Return (x, y) of the center of cell containing provided text 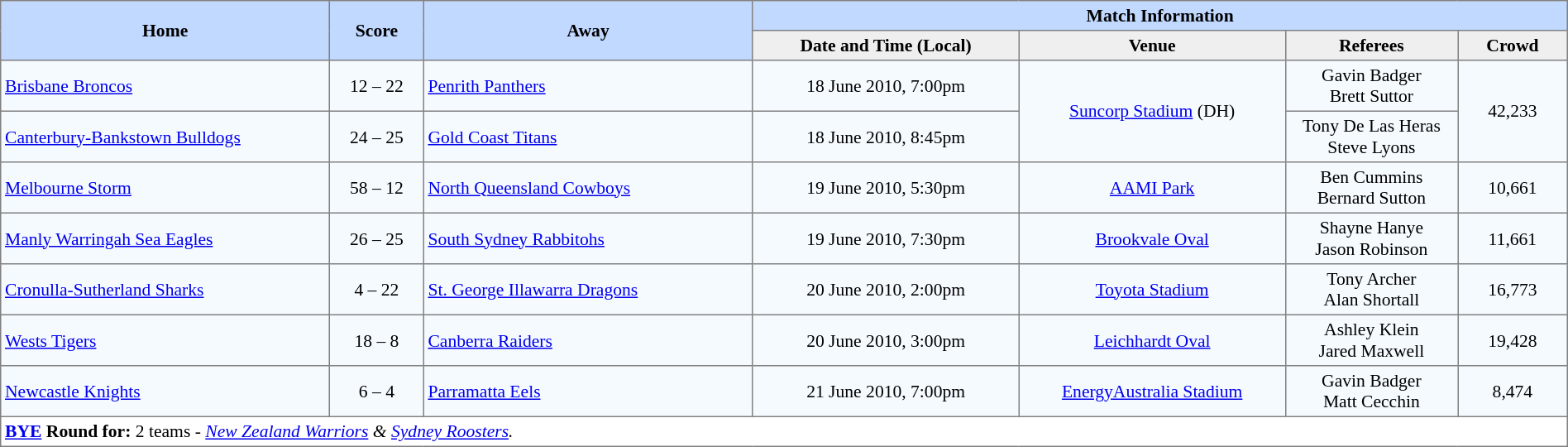
AAMI Park (1152, 188)
Home (165, 31)
19 June 2010, 5:30pm (886, 188)
26 – 25 (377, 238)
58 – 12 (377, 188)
10,661 (1513, 188)
Toyota Stadium (1152, 290)
16,773 (1513, 290)
4 – 22 (377, 290)
Ben CumminsBernard Sutton (1371, 188)
Wests Tigers (165, 340)
Brookvale Oval (1152, 238)
Suncorp Stadium (DH) (1152, 111)
Gavin BadgerMatt Cecchin (1371, 392)
Newcastle Knights (165, 392)
St. George Illawarra Dragons (588, 290)
Venue (1152, 46)
20 June 2010, 3:00pm (886, 340)
EnergyAustralia Stadium (1152, 392)
6 – 4 (377, 392)
12 – 22 (377, 86)
18 June 2010, 8:45pm (886, 137)
24 – 25 (377, 137)
Referees (1371, 46)
North Queensland Cowboys (588, 188)
19,428 (1513, 340)
21 June 2010, 7:00pm (886, 392)
20 June 2010, 2:00pm (886, 290)
19 June 2010, 7:30pm (886, 238)
11,661 (1513, 238)
42,233 (1513, 111)
Melbourne Storm (165, 188)
Penrith Panthers (588, 86)
Date and Time (Local) (886, 46)
Match Information (1159, 16)
Shayne HanyeJason Robinson (1371, 238)
Ashley KleinJared Maxwell (1371, 340)
Gold Coast Titans (588, 137)
Tony De Las HerasSteve Lyons (1371, 137)
Crowd (1513, 46)
Manly Warringah Sea Eagles (165, 238)
BYE Round for: 2 teams - New Zealand Warriors & Sydney Roosters. (784, 431)
Cronulla-Sutherland Sharks (165, 290)
Brisbane Broncos (165, 86)
South Sydney Rabbitohs (588, 238)
Canberra Raiders (588, 340)
8,474 (1513, 392)
Canterbury-Bankstown Bulldogs (165, 137)
18 June 2010, 7:00pm (886, 86)
Score (377, 31)
18 – 8 (377, 340)
Gavin BadgerBrett Suttor (1371, 86)
Away (588, 31)
Leichhardt Oval (1152, 340)
Parramatta Eels (588, 392)
Tony ArcherAlan Shortall (1371, 290)
